Determine the (x, y) coordinate at the center of the cell enclosing the given text.  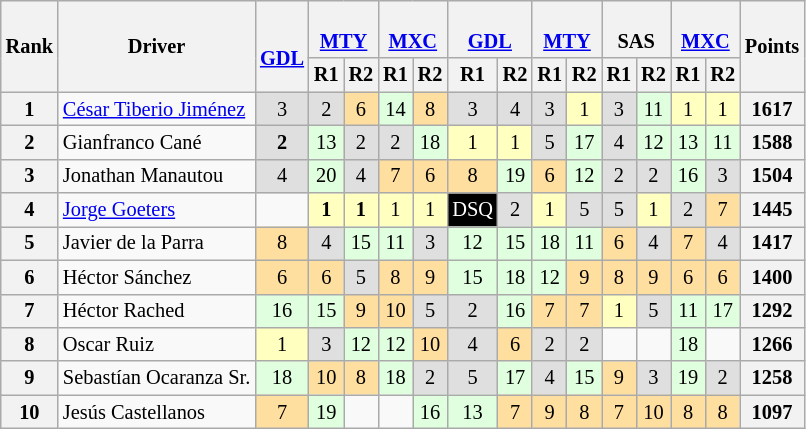
Héctor Sánchez (156, 277)
1617 (772, 109)
Driver (156, 46)
1417 (772, 243)
1588 (772, 142)
1266 (772, 344)
Jorge Goeters (156, 210)
Javier de la Parra (156, 243)
Jesús Castellanos (156, 412)
DSQ (472, 210)
1400 (772, 277)
1504 (772, 176)
César Tiberio Jiménez (156, 109)
20 (326, 176)
Jonathan Manautou (156, 176)
SAS (636, 29)
Héctor Rached (156, 311)
Points (772, 46)
Sebastían Ocaranza Sr. (156, 378)
Gianfranco Cané (156, 142)
1445 (772, 210)
1097 (772, 412)
14 (396, 109)
1258 (772, 378)
Rank (30, 46)
1292 (772, 311)
Oscar Ruiz (156, 344)
